Locate the cell with the specified text and output its [x, y] center coordinate. 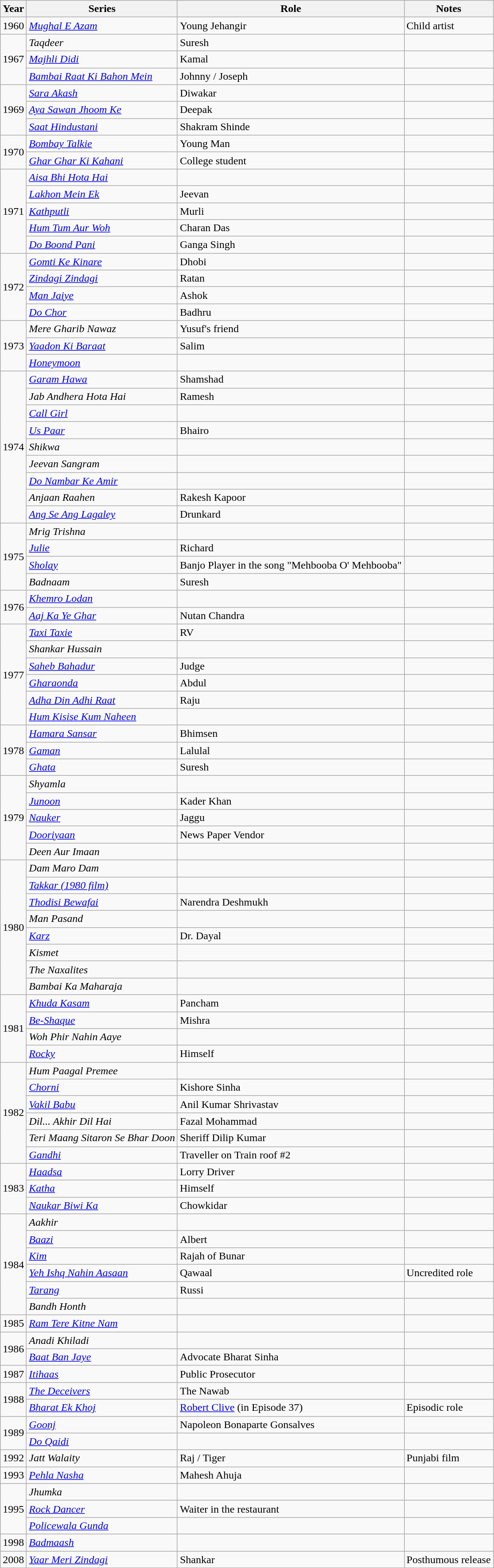
Rakesh Kapoor [291, 498]
Hum Kisise Kum Naheen [102, 716]
Bambai Raat Ki Bahon Mein [102, 76]
Napoleon Bonaparte Gonsalves [291, 1425]
Punjabi film [448, 1458]
Bharat Ek Khoj [102, 1408]
Russi [291, 1290]
News Paper Vendor [291, 835]
Bombay Talkie [102, 143]
Aya Sawan Jhoom Ke [102, 110]
Mere Gharib Nawaz [102, 329]
Fazal Mohammad [291, 1121]
Richard [291, 548]
Adha Din Adhi Raat [102, 700]
Policewala Gunda [102, 1525]
Public Prosecutor [291, 1374]
Murli [291, 211]
Ram Tere Kitne Nam [102, 1324]
Zindagi Zindagi [102, 279]
Tarang [102, 1290]
Deen Aur Imaan [102, 852]
Baat Ban Jaye [102, 1357]
Shikwa [102, 447]
1995 [13, 1509]
Ramesh [291, 396]
Sara Akash [102, 93]
Young Man [291, 143]
Diwakar [291, 93]
1967 [13, 59]
Bhimsen [291, 733]
Jab Andhera Hota Hai [102, 396]
The Nawab [291, 1391]
1979 [13, 818]
Ang Se Ang Lagaley [102, 515]
Mughal E Azam [102, 26]
Do Nambar Ke Amir [102, 480]
Deepak [291, 110]
Yusuf's friend [291, 329]
Banjo Player in the song "Mehbooba O' Mehbooba" [291, 565]
Majhli Didi [102, 59]
Shyamla [102, 784]
1986 [13, 1349]
Ghar Ghar Ki Kahani [102, 160]
Raju [291, 700]
1982 [13, 1113]
Mishra [291, 1020]
Anil Kumar Shrivastav [291, 1104]
Us Paar [102, 430]
1960 [13, 26]
Karz [102, 936]
Badhru [291, 312]
Judge [291, 666]
1985 [13, 1324]
Abdul [291, 683]
Role [291, 9]
Yaar Meri Zindagi [102, 1559]
Nauker [102, 818]
Sholay [102, 565]
Taqdeer [102, 43]
Goonj [102, 1425]
Junoon [102, 801]
Young Jehangir [291, 26]
Anadi Khiladi [102, 1340]
1973 [13, 346]
Nutan Chandra [291, 616]
Hum Tum Aur Woh [102, 228]
Bambai Ka Maharaja [102, 986]
1976 [13, 607]
Pehla Nasha [102, 1475]
Chorni [102, 1088]
1969 [13, 110]
Jeevan Sangram [102, 464]
1974 [13, 447]
Mrig Trishna [102, 531]
Badmaash [102, 1542]
Salim [291, 346]
The Deceivers [102, 1391]
Hum Paagal Premee [102, 1071]
Aisa Bhi Hota Hai [102, 177]
Ganga Singh [291, 245]
Badnaam [102, 582]
Dil... Akhir Dil Hai [102, 1121]
Gandhi [102, 1155]
Lalulal [291, 751]
Yeh Ishq Nahin Aasaan [102, 1273]
Johnny / Joseph [291, 76]
Ashok [291, 295]
1972 [13, 287]
Qawaal [291, 1273]
RV [291, 632]
College student [291, 160]
Hamara Sansar [102, 733]
Kamal [291, 59]
Lorry Driver [291, 1172]
Be-Shaque [102, 1020]
Mahesh Ahuja [291, 1475]
Posthumous release [448, 1559]
Kishore Sinha [291, 1088]
Takkar (1980 film) [102, 885]
1993 [13, 1475]
1975 [13, 557]
Ghata [102, 767]
Saheb Bahadur [102, 666]
Taxi Taxie [102, 632]
Rajah of Bunar [291, 1256]
Advocate Bharat Sinha [291, 1357]
Naukar Biwi Ka [102, 1205]
Kathputli [102, 211]
Kim [102, 1256]
Pancham [291, 1003]
Khuda Kasam [102, 1003]
Dhobi [291, 262]
1983 [13, 1189]
Robert Clive (in Episode 37) [291, 1408]
Katha [102, 1189]
Charan Das [291, 228]
Uncredited role [448, 1273]
Chowkidar [291, 1205]
Rock Dancer [102, 1509]
Notes [448, 9]
1992 [13, 1458]
Traveller on Train roof #2 [291, 1155]
The Naxalites [102, 969]
Kismet [102, 952]
Vakil Babu [102, 1104]
Narendra Deshmukh [291, 902]
Call Girl [102, 413]
Lakhon Mein Ek [102, 194]
Dr. Dayal [291, 936]
Series [102, 9]
Thodisi Bewafai [102, 902]
1978 [13, 750]
1971 [13, 211]
Raj / Tiger [291, 1458]
1998 [13, 1542]
Dam Maro Dam [102, 868]
Aakhir [102, 1222]
Man Jaiye [102, 295]
Khemro Lodan [102, 599]
Do Chor [102, 312]
Episodic role [448, 1408]
1989 [13, 1433]
Child artist [448, 26]
Itihaas [102, 1374]
Jeevan [291, 194]
Saat Hindustani [102, 127]
Haadsa [102, 1172]
Jhumka [102, 1492]
1988 [13, 1399]
1981 [13, 1028]
Woh Phir Nahin Aaye [102, 1037]
1984 [13, 1264]
Gomti Ke Kinare [102, 262]
Anjaan Raahen [102, 498]
Honeymoon [102, 363]
Kader Khan [291, 801]
Yaadon Ki Baraat [102, 346]
Waiter in the restaurant [291, 1509]
Jaggu [291, 818]
Albert [291, 1239]
Sheriff Dilip Kumar [291, 1138]
Garam Hawa [102, 379]
Rocky [102, 1054]
Bandh Honth [102, 1307]
Do Boond Pani [102, 245]
Do Qaidi [102, 1441]
Ratan [291, 279]
1987 [13, 1374]
Aaj Ka Ye Ghar [102, 616]
Shamshad [291, 379]
Dooriyaan [102, 835]
Man Pasand [102, 919]
Julie [102, 548]
Shankar Hussain [102, 649]
Jatt Walaity [102, 1458]
Gharaonda [102, 683]
1970 [13, 152]
Shakram Shinde [291, 127]
Teri Maang Sitaron Se Bhar Doon [102, 1138]
Baazi [102, 1239]
Shankar [291, 1559]
Drunkard [291, 515]
2008 [13, 1559]
1977 [13, 674]
1980 [13, 927]
Gaman [102, 751]
Bhairo [291, 430]
Year [13, 9]
